Provide the [x, y] coordinate of the cell's center where the given text is located.  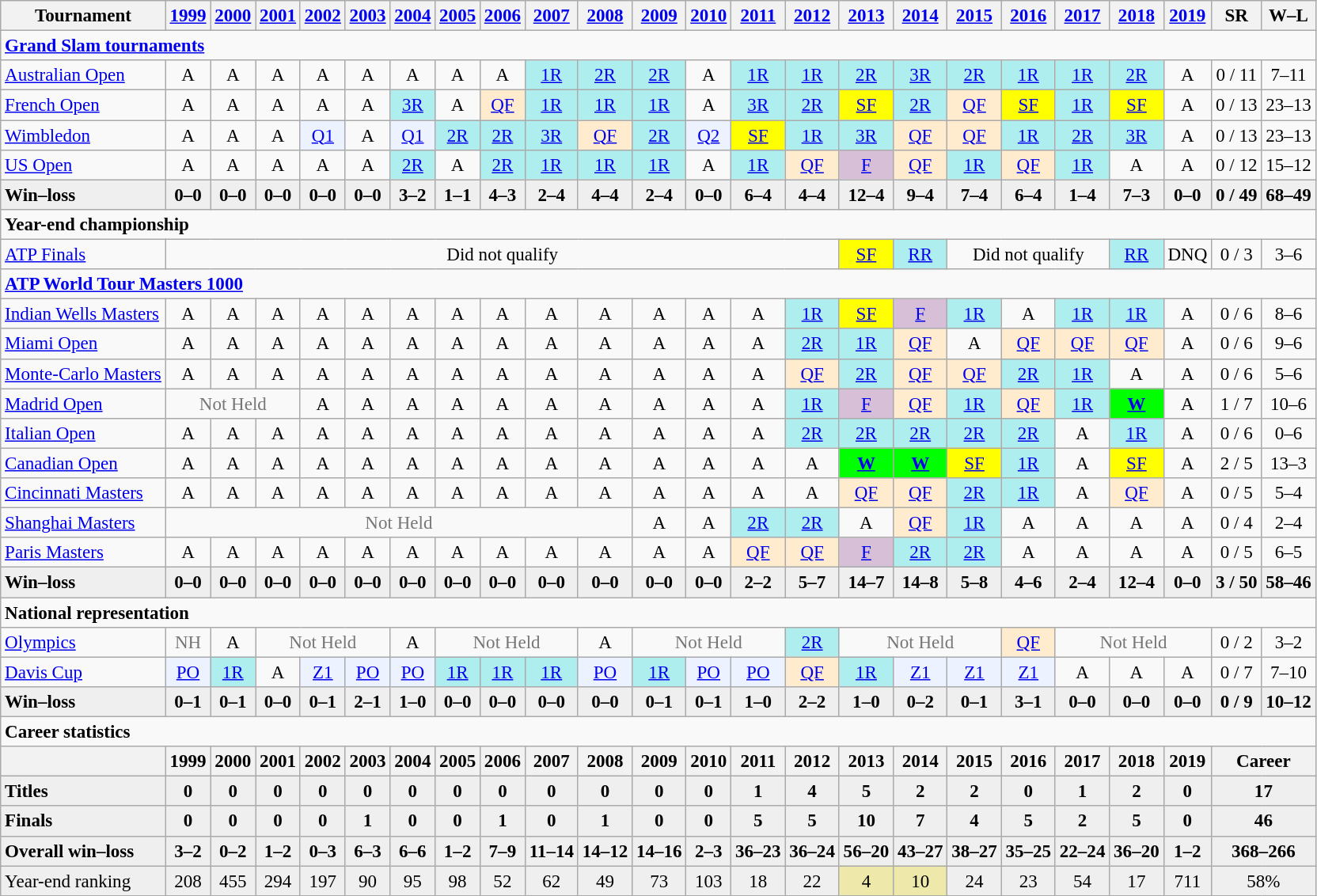
Tournament [83, 16]
98 [457, 881]
6–3 [367, 851]
Davis Cup [83, 672]
0 / 49 [1236, 195]
2–3 [709, 851]
0 / 3 [1236, 255]
5–4 [1289, 493]
SR [1236, 16]
56–20 [866, 851]
Wimbledon [83, 135]
4–6 [1028, 583]
1–1 [457, 195]
58% [1263, 881]
208 [188, 881]
54 [1082, 881]
455 [233, 881]
52 [503, 881]
3–6 [1289, 255]
0 / 12 [1236, 165]
ATP Finals [83, 255]
Madrid Open [83, 404]
Olympics [83, 643]
5–7 [812, 583]
Titles [83, 792]
Year-end championship [658, 225]
Career [1263, 761]
13–3 [1289, 463]
Year-end ranking [83, 881]
11–14 [551, 851]
46 [1263, 822]
0–6 [1289, 434]
NH [188, 643]
36–20 [1137, 851]
Finals [83, 822]
8–6 [1289, 314]
5–6 [1289, 374]
Miami Open [83, 344]
9–6 [1289, 344]
62 [551, 881]
23 [1028, 881]
24 [974, 881]
0–3 [323, 851]
DNQ [1187, 255]
0 / 2 [1236, 643]
US Open [83, 165]
6–6 [413, 851]
1 / 7 [1236, 404]
49 [605, 881]
15–12 [1289, 165]
294 [279, 881]
3 / 50 [1236, 583]
2–1 [367, 702]
Shanghai Masters [83, 523]
58–46 [1289, 583]
Paris Masters [83, 552]
36–23 [758, 851]
Cincinnati Masters [83, 493]
7–11 [1289, 75]
4–3 [503, 195]
10–12 [1289, 702]
0 / 9 [1236, 702]
Italian Open [83, 434]
14–7 [866, 583]
Career statistics [658, 732]
22–24 [1082, 851]
0 / 11 [1236, 75]
103 [709, 881]
7–4 [974, 195]
36–24 [812, 851]
22 [812, 881]
5–8 [974, 583]
10–6 [1289, 404]
7–3 [1137, 195]
W–L [1289, 16]
Q2 [709, 135]
Indian Wells Masters [83, 314]
1–4 [1082, 195]
35–25 [1028, 851]
14–16 [659, 851]
Australian Open [83, 75]
7 [920, 822]
68–49 [1289, 195]
711 [1187, 881]
3–1 [1028, 702]
ATP World Tour Masters 1000 [658, 284]
18 [758, 881]
197 [323, 881]
Canadian Open [83, 463]
2 / 5 [1236, 463]
7–10 [1289, 672]
95 [413, 881]
Grand Slam tournaments [658, 46]
Overall win–loss [83, 851]
French Open [83, 105]
43–27 [920, 851]
38–27 [974, 851]
7–9 [503, 851]
368–266 [1263, 851]
National representation [658, 613]
14–8 [920, 583]
90 [367, 881]
9–4 [920, 195]
73 [659, 881]
0 / 4 [1236, 523]
0 / 7 [1236, 672]
14–12 [605, 851]
6–5 [1289, 552]
Monte-Carlo Masters [83, 374]
